From the cell containing the given text, extract its center point as (X, Y) coordinate. 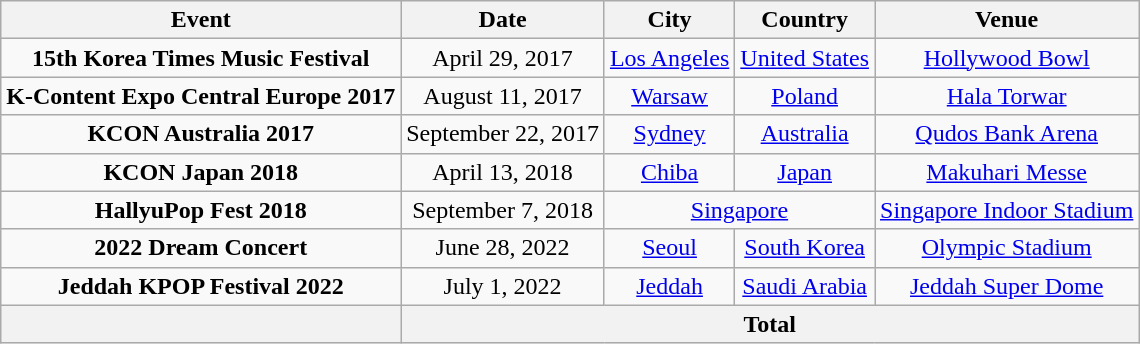
City (669, 20)
Singapore (739, 210)
15th Korea Times Music Festival (201, 58)
United States (805, 58)
Country (805, 20)
Sydney (669, 134)
Los Angeles (669, 58)
Event (201, 20)
Venue (1006, 20)
Jeddah KPOP Festival 2022 (201, 286)
K-Content Expo Central Europe 2017 (201, 96)
South Korea (805, 248)
HallyuPop Fest 2018 (201, 210)
Seoul (669, 248)
Saudi Arabia (805, 286)
April 13, 2018 (503, 172)
April 29, 2017 (503, 58)
KCON Australia 2017 (201, 134)
Jeddah Super Dome (1006, 286)
Poland (805, 96)
KCON Japan 2018 (201, 172)
August 11, 2017 (503, 96)
September 22, 2017 (503, 134)
Hala Torwar (1006, 96)
Hollywood Bowl (1006, 58)
Makuhari Messe (1006, 172)
Total (770, 324)
Chiba (669, 172)
Singapore Indoor Stadium (1006, 210)
Qudos Bank Arena (1006, 134)
Date (503, 20)
Australia (805, 134)
September 7, 2018 (503, 210)
Olympic Stadium (1006, 248)
July 1, 2022 (503, 286)
Warsaw (669, 96)
2022 Dream Concert (201, 248)
June 28, 2022 (503, 248)
Japan (805, 172)
Jeddah (669, 286)
